Scan for the cell matching the given text and deliver its [X, Y] coordinate at center. 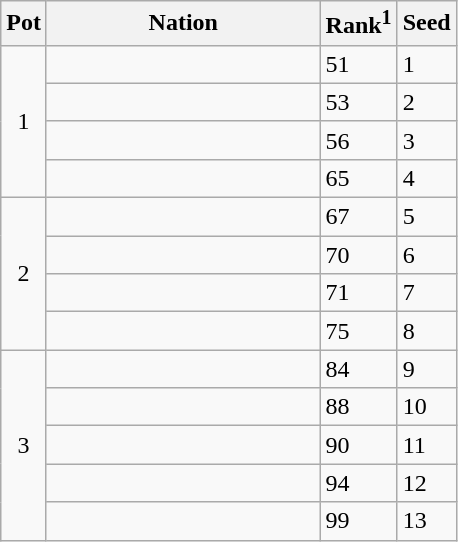
70 [358, 255]
67 [358, 217]
75 [358, 331]
Seed [426, 24]
51 [358, 64]
Nation [183, 24]
6 [426, 255]
84 [358, 369]
9 [426, 369]
53 [358, 102]
90 [358, 445]
11 [426, 445]
88 [358, 407]
4 [426, 178]
12 [426, 483]
65 [358, 178]
56 [358, 140]
7 [426, 293]
10 [426, 407]
8 [426, 331]
99 [358, 521]
Rank1 [358, 24]
13 [426, 521]
Pot [24, 24]
5 [426, 217]
71 [358, 293]
94 [358, 483]
